Scan for the cell matching the given text and deliver its (x, y) coordinate at center. 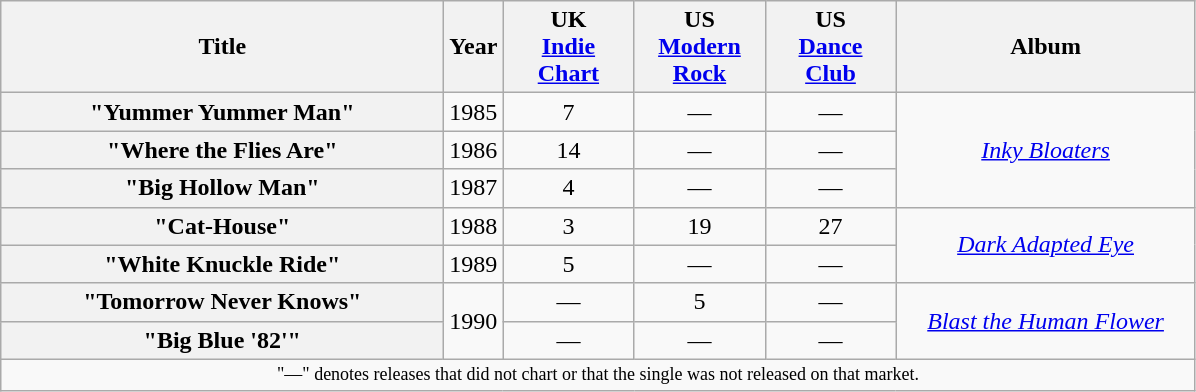
USModern Rock (700, 47)
"Big Hollow Man" (222, 188)
Title (222, 47)
"Big Blue '82'" (222, 340)
"Yummer Yummer Man" (222, 112)
3 (568, 226)
14 (568, 150)
1988 (474, 226)
Blast the Human Flower (1046, 321)
1985 (474, 112)
"Cat-House" (222, 226)
UKIndie Chart (568, 47)
7 (568, 112)
1986 (474, 150)
1989 (474, 264)
USDance Club (830, 47)
19 (700, 226)
Year (474, 47)
"—" denotes releases that did not chart or that the single was not released on that market. (598, 374)
Album (1046, 47)
Dark Adapted Eye (1046, 245)
4 (568, 188)
1987 (474, 188)
1990 (474, 321)
"Tomorrow Never Knows" (222, 302)
"White Knuckle Ride" (222, 264)
27 (830, 226)
Inky Bloaters (1046, 150)
"Where the Flies Are" (222, 150)
